Find where the given text appears and provide that cell's center as [x, y] coordinate. 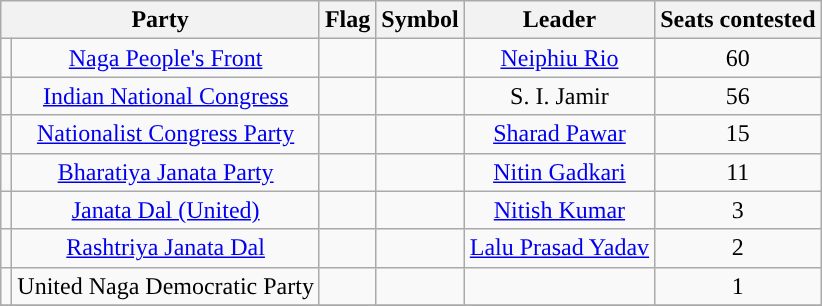
S. I. Jamir [559, 96]
Bharatiya Janata Party [166, 172]
Symbol [420, 20]
United Naga Democratic Party [166, 286]
Rashtriya Janata Dal [166, 248]
1 [738, 286]
Naga People's Front [166, 58]
Neiphiu Rio [559, 58]
56 [738, 96]
Leader [559, 20]
Party [160, 20]
11 [738, 172]
60 [738, 58]
Indian National Congress [166, 96]
Lalu Prasad Yadav [559, 248]
15 [738, 134]
Sharad Pawar [559, 134]
Flag [347, 20]
3 [738, 210]
Nitish Kumar [559, 210]
Janata Dal (United) [166, 210]
2 [738, 248]
Nitin Gadkari [559, 172]
Seats contested [738, 20]
Nationalist Congress Party [166, 134]
